Provide the (X, Y) coordinate of the cell's center where the given text is located.  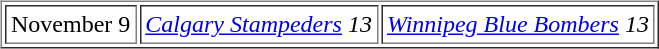
November 9 (70, 24)
Calgary Stampeders 13 (258, 24)
Winnipeg Blue Bombers 13 (518, 24)
